Find where the given text appears and provide that cell's center as [x, y] coordinate. 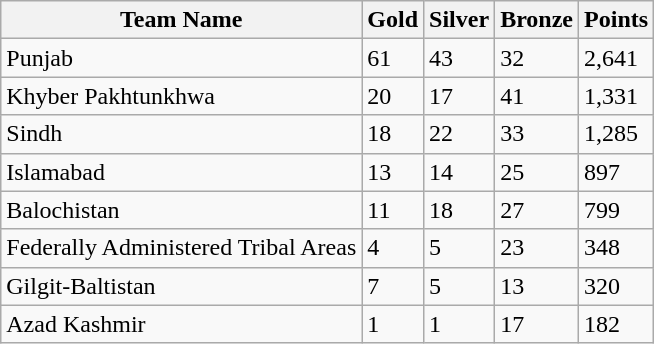
43 [460, 58]
1,285 [616, 134]
Silver [460, 20]
Sindh [182, 134]
320 [616, 286]
2,641 [616, 58]
61 [393, 58]
41 [537, 96]
897 [616, 172]
7 [393, 286]
14 [460, 172]
Azad Kashmir [182, 324]
Team Name [182, 20]
1,331 [616, 96]
25 [537, 172]
Bronze [537, 20]
799 [616, 210]
Gold [393, 20]
182 [616, 324]
Khyber Pakhtunkhwa [182, 96]
Gilgit-Baltistan [182, 286]
348 [616, 248]
27 [537, 210]
4 [393, 248]
11 [393, 210]
Federally Administered Tribal Areas [182, 248]
20 [393, 96]
Islamabad [182, 172]
Punjab [182, 58]
Balochistan [182, 210]
22 [460, 134]
33 [537, 134]
32 [537, 58]
23 [537, 248]
Points [616, 20]
